Identify which cell holds the provided text, then report its [x, y] central coordinate. 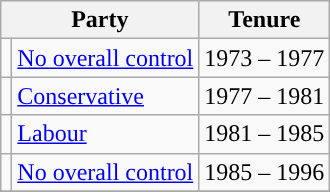
Conservative [106, 96]
Party [100, 20]
1973 – 1977 [264, 58]
1985 – 1996 [264, 172]
1977 – 1981 [264, 96]
Labour [106, 134]
1981 – 1985 [264, 134]
Tenure [264, 20]
